Identify which cell holds the provided text, then report its (x, y) central coordinate. 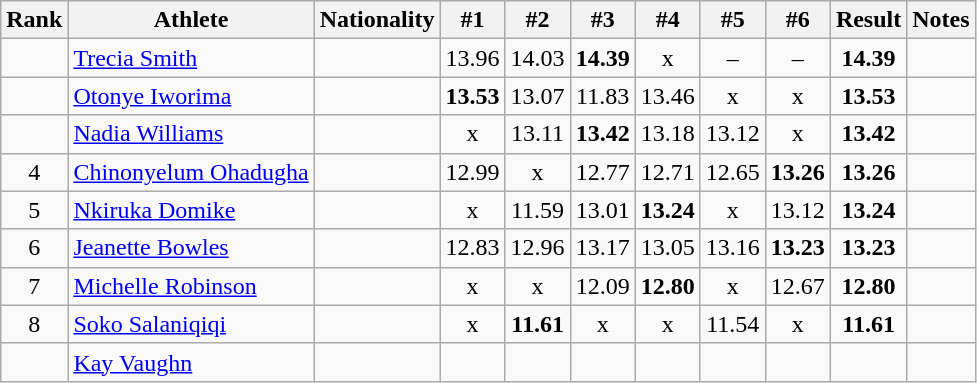
Rank (34, 20)
13.01 (602, 210)
Notes (941, 20)
7 (34, 286)
13.11 (538, 134)
12.09 (602, 286)
Athlete (191, 20)
4 (34, 172)
Result (868, 20)
6 (34, 248)
14.03 (538, 58)
11.59 (538, 210)
13.07 (538, 96)
13.46 (668, 96)
Nadia Williams (191, 134)
#3 (602, 20)
12.65 (732, 172)
13.05 (668, 248)
12.77 (602, 172)
8 (34, 324)
13.96 (472, 58)
12.96 (538, 248)
Michelle Robinson (191, 286)
#1 (472, 20)
13.16 (732, 248)
11.83 (602, 96)
12.99 (472, 172)
13.18 (668, 134)
12.71 (668, 172)
Chinonyelum Ohadugha (191, 172)
#5 (732, 20)
Otonye Iworima (191, 96)
12.83 (472, 248)
#6 (798, 20)
12.67 (798, 286)
Nationality (377, 20)
Jeanette Bowles (191, 248)
#2 (538, 20)
Trecia Smith (191, 58)
Kay Vaughn (191, 362)
13.17 (602, 248)
Nkiruka Domike (191, 210)
Soko Salaniqiqi (191, 324)
11.54 (732, 324)
#4 (668, 20)
5 (34, 210)
